Pinpoint the cell where the given text exists, returning its (X, Y) midpoint coordinate. 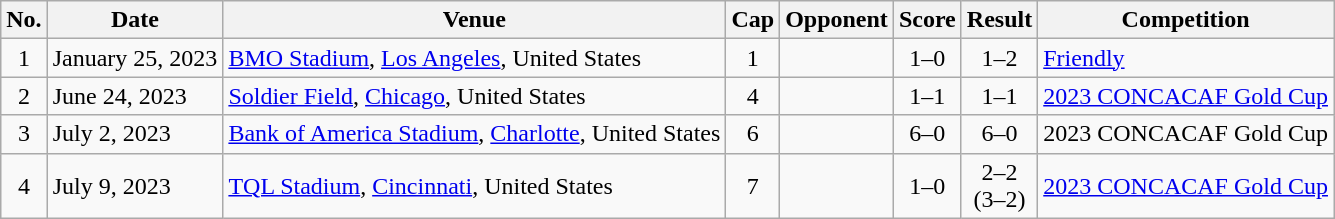
Friendly (1186, 58)
2–2(3–2) (999, 186)
Opponent (837, 20)
July 9, 2023 (135, 186)
7 (753, 186)
BMO Stadium, Los Angeles, United States (474, 58)
Date (135, 20)
July 2, 2023 (135, 134)
June 24, 2023 (135, 96)
Cap (753, 20)
No. (24, 20)
Bank of America Stadium, Charlotte, United States (474, 134)
TQL Stadium, Cincinnati, United States (474, 186)
Score (927, 20)
1–2 (999, 58)
Competition (1186, 20)
Soldier Field, Chicago, United States (474, 96)
6 (753, 134)
Venue (474, 20)
3 (24, 134)
Result (999, 20)
2 (24, 96)
January 25, 2023 (135, 58)
